Determine the (X, Y) coordinate at the center of the cell enclosing the given text.  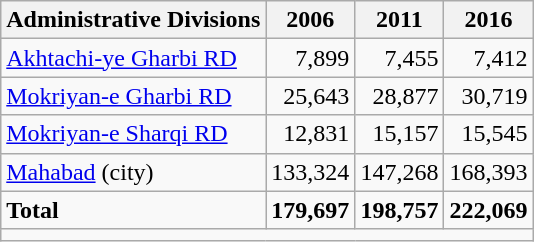
Mahabad (city) (134, 172)
2011 (400, 20)
Administrative Divisions (134, 20)
25,643 (310, 96)
147,268 (400, 172)
15,157 (400, 134)
28,877 (400, 96)
30,719 (488, 96)
198,757 (400, 210)
Akhtachi-ye Gharbi RD (134, 58)
Total (134, 210)
7,455 (400, 58)
2006 (310, 20)
Mokriyan-e Sharqi RD (134, 134)
222,069 (488, 210)
179,697 (310, 210)
133,324 (310, 172)
Mokriyan-e Gharbi RD (134, 96)
12,831 (310, 134)
7,899 (310, 58)
7,412 (488, 58)
168,393 (488, 172)
2016 (488, 20)
15,545 (488, 134)
